Capture the cell that displays the provided text and extract its [x, y] central coordinate. 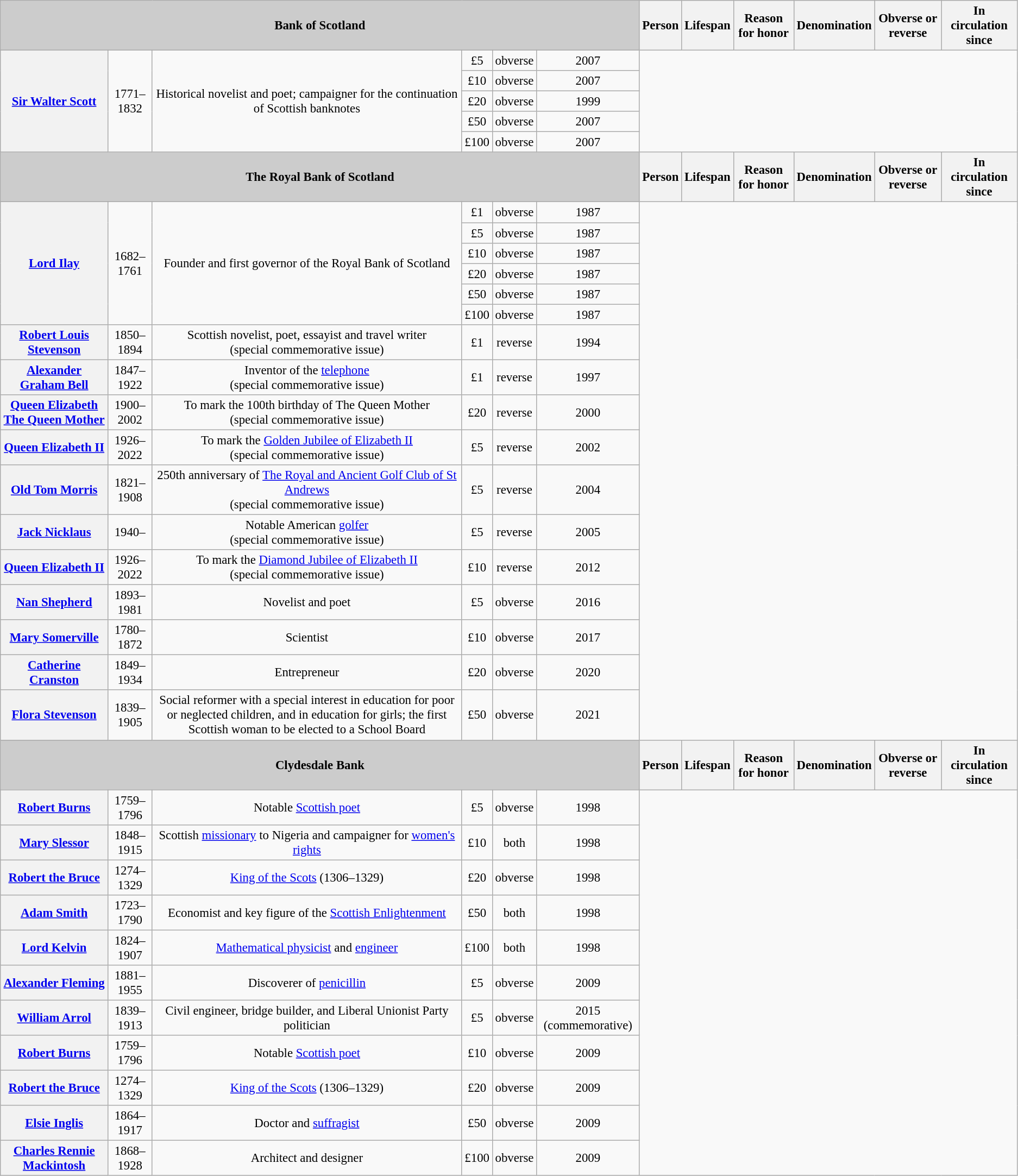
Catherine Cranston [54, 672]
Novelist and poet [307, 603]
1824–1907 [129, 947]
1900–2002 [129, 413]
To mark the 100th birthday of The Queen Mother(special commemorative issue) [307, 413]
1682–1761 [129, 263]
Mary Slessor [54, 842]
Bank of Scotland [320, 26]
1940– [129, 532]
Robert Louis Stevenson [54, 342]
Founder and first governor of the Royal Bank of Scotland [307, 263]
1864–1917 [129, 1123]
2002 [588, 448]
1994 [588, 342]
1868–1928 [129, 1158]
1771–1832 [129, 102]
1821–1908 [129, 490]
1849–1934 [129, 672]
Alexander Fleming [54, 983]
250th anniversary of The Royal and Ancient Golf Club of St Andrews(special commemorative issue) [307, 490]
Sir Walter Scott [54, 102]
Historical novelist and poet; campaigner for the continuation of Scottish banknotes [307, 102]
2020 [588, 672]
The Royal Bank of Scotland [320, 177]
2012 [588, 567]
Economist and key figure of the Scottish Enlightenment [307, 913]
1847–1922 [129, 377]
Jack Nicklaus [54, 532]
Flora Stevenson [54, 715]
2005 [588, 532]
Queen Elizabeth The Queen Mother [54, 413]
2016 [588, 603]
1997 [588, 377]
1780–1872 [129, 638]
Architect and designer [307, 1158]
Mary Somerville [54, 638]
Scottish novelist, poet, essayist and travel writer (special commemorative issue) [307, 342]
2021 [588, 715]
Clydesdale Bank [320, 765]
2015 (commemorative) [588, 1018]
1893–1981 [129, 603]
To mark the Diamond Jubilee of Elizabeth II (special commemorative issue) [307, 567]
2017 [588, 638]
1848–1915 [129, 842]
Notable American golfer (special commemorative issue) [307, 532]
Discoverer of penicillin [307, 983]
Nan Shepherd [54, 603]
Scientist [307, 638]
1999 [588, 102]
William Arrol [54, 1018]
Lord Kelvin [54, 947]
1850–1894 [129, 342]
Scottish missionary to Nigeria and campaigner for women's rights [307, 842]
2004 [588, 490]
Elsie Inglis [54, 1123]
Lord Ilay [54, 263]
1723–1790 [129, 913]
1881–1955 [129, 983]
Alexander Graham Bell [54, 377]
Old Tom Morris [54, 490]
Entrepreneur [307, 672]
2000 [588, 413]
1839–1913 [129, 1018]
Adam Smith [54, 913]
To mark the Golden Jubilee of Elizabeth II (special commemorative issue) [307, 448]
1839–1905 [129, 715]
Civil engineer, bridge builder, and Liberal Unionist Party politician [307, 1018]
Mathematical physicist and engineer [307, 947]
Inventor of the telephone (special commemorative issue) [307, 377]
Doctor and suffragist [307, 1123]
Charles Rennie Mackintosh [54, 1158]
